Search for the cell housing the specified text and yield its (X, Y) center coordinate. 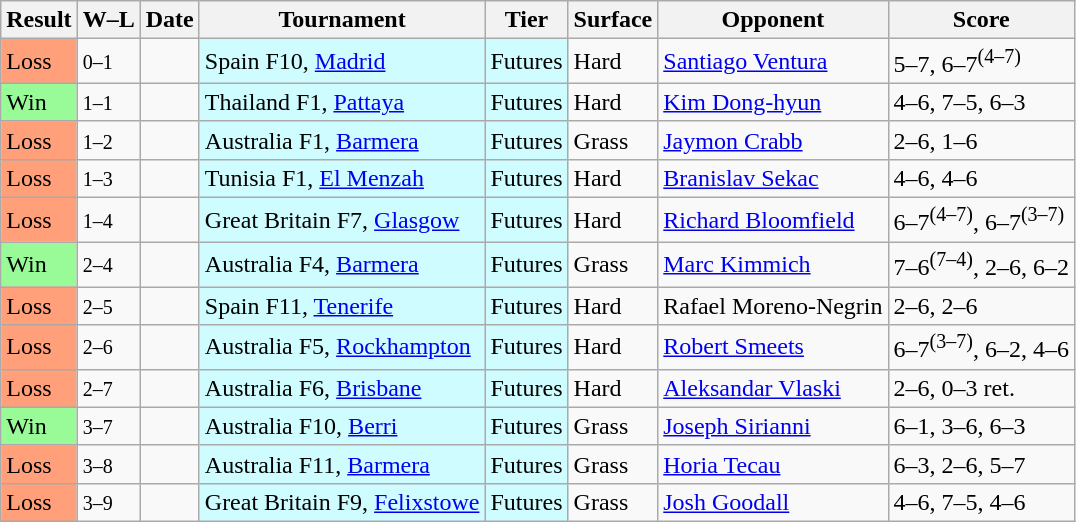
4–6, 7–5, 6–3 (981, 102)
1–2 (108, 140)
Marc Kimmich (773, 264)
2–7 (108, 388)
1–3 (108, 178)
Horia Tecau (773, 464)
Tournament (342, 20)
2–5 (108, 306)
2–6 (108, 348)
Rafael Moreno-Negrin (773, 306)
Spain F10, Madrid (342, 62)
6–7(3–7), 6–2, 4–6 (981, 348)
Great Britain F7, Glasgow (342, 220)
Australia F1, Barmera (342, 140)
Australia F4, Barmera (342, 264)
Josh Goodall (773, 502)
Kim Dong-hyun (773, 102)
7–6(7–4), 2–6, 6–2 (981, 264)
Australia F10, Berri (342, 426)
Santiago Ventura (773, 62)
3–7 (108, 426)
Great Britain F9, Felixstowe (342, 502)
Robert Smeets (773, 348)
Aleksandar Vlaski (773, 388)
6–7(4–7), 6–7(3–7) (981, 220)
Richard Bloomfield (773, 220)
6–3, 2–6, 5–7 (981, 464)
2–6, 0–3 ret. (981, 388)
4–6, 7–5, 4–6 (981, 502)
Spain F11, Tenerife (342, 306)
Branislav Sekac (773, 178)
2–4 (108, 264)
1–1 (108, 102)
W–L (108, 20)
Joseph Sirianni (773, 426)
6–1, 3–6, 6–3 (981, 426)
3–8 (108, 464)
Jaymon Crabb (773, 140)
Score (981, 20)
Opponent (773, 20)
Tier (526, 20)
4–6, 4–6 (981, 178)
Thailand F1, Pattaya (342, 102)
3–9 (108, 502)
1–4 (108, 220)
Tunisia F1, El Menzah (342, 178)
2–6, 1–6 (981, 140)
Australia F6, Brisbane (342, 388)
Surface (613, 20)
Date (170, 20)
5–7, 6–7(4–7) (981, 62)
Result (39, 20)
2–6, 2–6 (981, 306)
Australia F5, Rockhampton (342, 348)
Australia F11, Barmera (342, 464)
0–1 (108, 62)
